Identify which cell holds the provided text, then report its [X, Y] central coordinate. 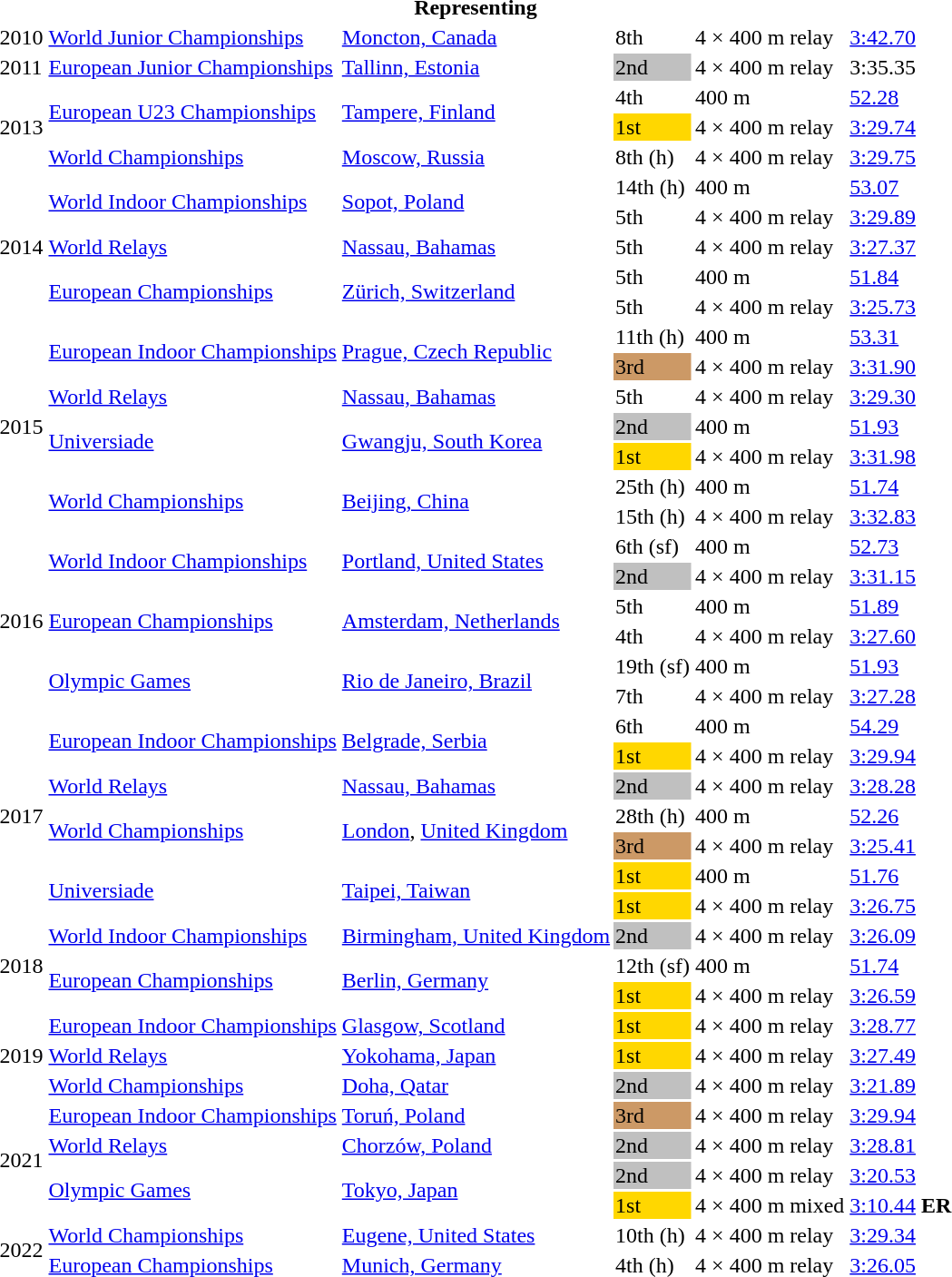
4 × 400 m mixed [770, 1205]
Prague, Czech Republic [476, 352]
25th (h) [653, 486]
Chorzów, Poland [476, 1145]
Gwangju, South Korea [476, 441]
Eugene, United States [476, 1235]
Moscow, Russia [476, 157]
11th (h) [653, 337]
Tallinn, Estonia [476, 67]
Amsterdam, Netherlands [476, 621]
8th (h) [653, 157]
Sopot, Poland [476, 201]
Rio de Janeiro, Brazil [476, 681]
10th (h) [653, 1235]
28th (h) [653, 816]
Birmingham, United Kingdom [476, 936]
6th [653, 726]
Toruń, Poland [476, 1115]
Beijing, China [476, 501]
European Junior Championships [192, 67]
6th (sf) [653, 546]
Belgrade, Serbia [476, 741]
Tampere, Finland [476, 113]
12th (sf) [653, 966]
15th (h) [653, 516]
Glasgow, Scotland [476, 1026]
Doha, Qatar [476, 1085]
7th [653, 696]
Moncton, Canada [476, 37]
Berlin, Germany [476, 980]
Zürich, Switzerland [476, 292]
Taipei, Taiwan [476, 891]
European U23 Championships [192, 113]
Tokyo, Japan [476, 1191]
14th (h) [653, 187]
London, United Kingdom [476, 831]
8th [653, 37]
19th (sf) [653, 666]
Yokohama, Japan [476, 1056]
World Junior Championships [192, 37]
Portland, United States [476, 561]
